Locate the cell with the specified text and output its [x, y] center coordinate. 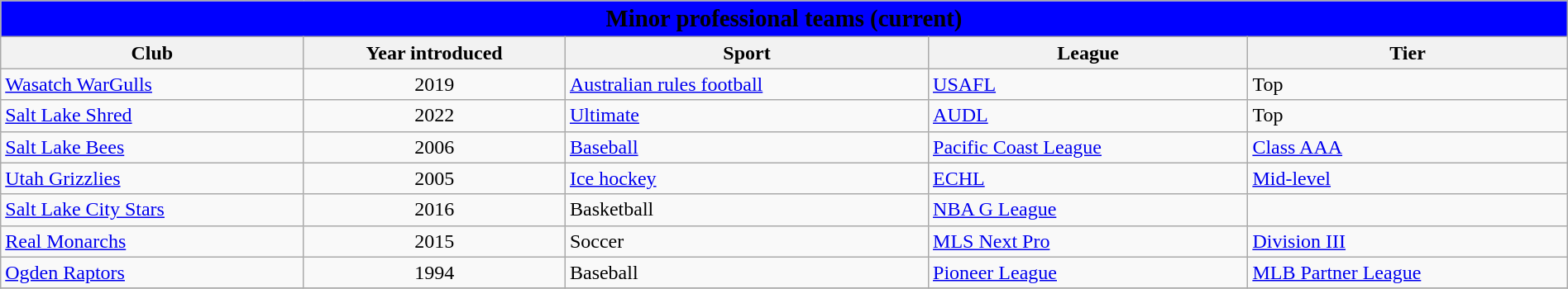
Class AAA [1408, 147]
2015 [435, 241]
Sport [746, 53]
Division III [1408, 241]
Year introduced [435, 53]
Ice hockey [746, 178]
1994 [435, 272]
2019 [435, 84]
Salt Lake Shred [152, 116]
MLB Partner League [1408, 272]
Australian rules football [746, 84]
Ultimate [746, 116]
Club [152, 53]
USAFL [1088, 84]
Salt Lake City Stars [152, 210]
Tier [1408, 53]
AUDL [1088, 116]
MLS Next Pro [1088, 241]
2006 [435, 147]
Utah Grizzlies [152, 178]
Pioneer League [1088, 272]
Wasatch WarGulls [152, 84]
League [1088, 53]
Real Monarchs [152, 241]
2005 [435, 178]
Soccer [746, 241]
Mid-level [1408, 178]
NBA G League [1088, 210]
Pacific Coast League [1088, 147]
Minor professional teams (current) [784, 19]
Salt Lake Bees [152, 147]
ECHL [1088, 178]
Ogden Raptors [152, 272]
Basketball [746, 210]
2016 [435, 210]
2022 [435, 116]
